Pinpoint the cell where the given text exists, returning its (x, y) midpoint coordinate. 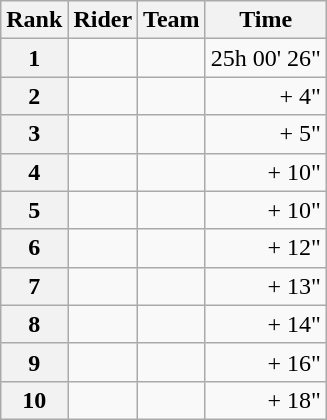
+ 14" (266, 324)
Team (172, 20)
7 (34, 286)
+ 5" (266, 134)
4 (34, 172)
+ 18" (266, 400)
9 (34, 362)
Rider (103, 20)
5 (34, 210)
10 (34, 400)
Time (266, 20)
8 (34, 324)
1 (34, 58)
2 (34, 96)
3 (34, 134)
+ 13" (266, 286)
25h 00' 26" (266, 58)
6 (34, 248)
Rank (34, 20)
+ 4" (266, 96)
+ 12" (266, 248)
+ 16" (266, 362)
